Search for the cell housing the specified text and yield its (X, Y) center coordinate. 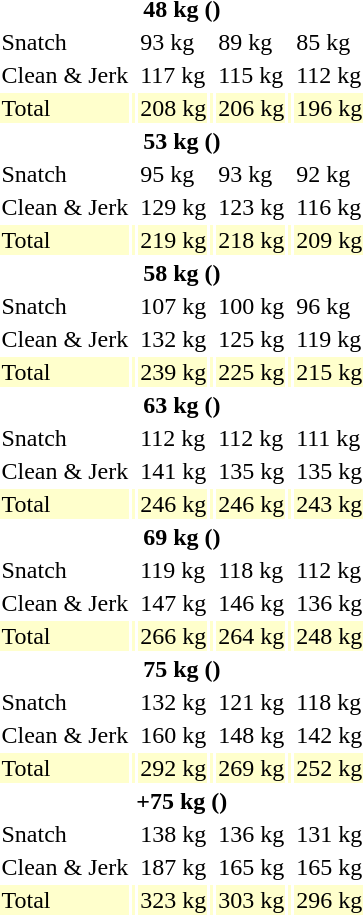
129 kg (174, 207)
135 kg (252, 471)
100 kg (252, 306)
219 kg (174, 240)
225 kg (252, 372)
208 kg (174, 108)
165 kg (252, 867)
187 kg (174, 867)
136 kg (252, 834)
269 kg (252, 768)
121 kg (252, 702)
147 kg (174, 603)
123 kg (252, 207)
119 kg (174, 570)
89 kg (252, 42)
292 kg (174, 768)
115 kg (252, 75)
239 kg (174, 372)
323 kg (174, 900)
138 kg (174, 834)
303 kg (252, 900)
218 kg (252, 240)
160 kg (174, 735)
148 kg (252, 735)
117 kg (174, 75)
141 kg (174, 471)
266 kg (174, 636)
146 kg (252, 603)
95 kg (174, 174)
125 kg (252, 339)
264 kg (252, 636)
107 kg (174, 306)
118 kg (252, 570)
206 kg (252, 108)
